Pinpoint the cell where the given text exists, returning its [x, y] midpoint coordinate. 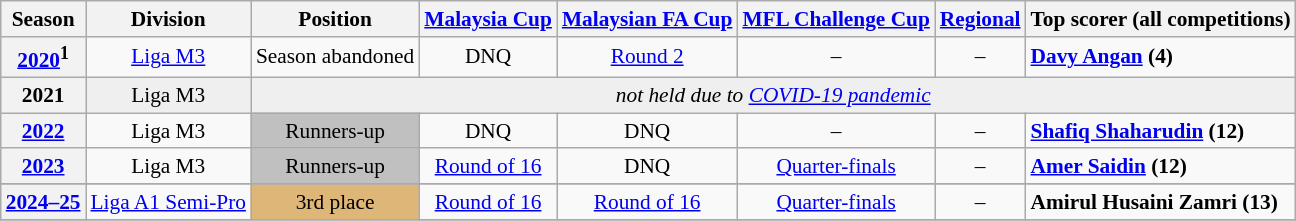
Regional [980, 19]
not held due to COVID-19 pandemic [774, 96]
Shafiq Shaharudin (12) [1161, 131]
Season [44, 19]
2023 [44, 167]
2024–25 [44, 202]
Malaysia Cup [488, 19]
Davy Angan (4) [1161, 58]
20201 [44, 58]
Round 2 [647, 58]
Top scorer (all competitions) [1161, 19]
2022 [44, 131]
Season abandoned [335, 58]
Division [168, 19]
2021 [44, 96]
Position [335, 19]
Malaysian FA Cup [647, 19]
Liga A1 Semi-Pro [168, 202]
Amer Saidin (12) [1161, 167]
MFL Challenge Cup [836, 19]
Amirul Husaini Zamri (13) [1161, 202]
3rd place [335, 202]
